From the cell containing the given text, extract its center point as [x, y] coordinate. 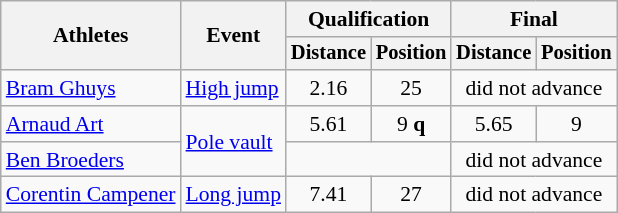
Pole vault [234, 142]
9 [576, 124]
Arnaud Art [91, 124]
25 [411, 88]
Bram Ghuys [91, 88]
9 q [411, 124]
Qualification [368, 19]
Corentin Campener [91, 195]
5.65 [494, 124]
7.41 [328, 195]
Ben Broeders [91, 160]
Athletes [91, 36]
High jump [234, 88]
Final [534, 19]
2.16 [328, 88]
5.61 [328, 124]
27 [411, 195]
Event [234, 36]
Long jump [234, 195]
